Output the (X, Y) coordinate of the center of the cell containing the given text.  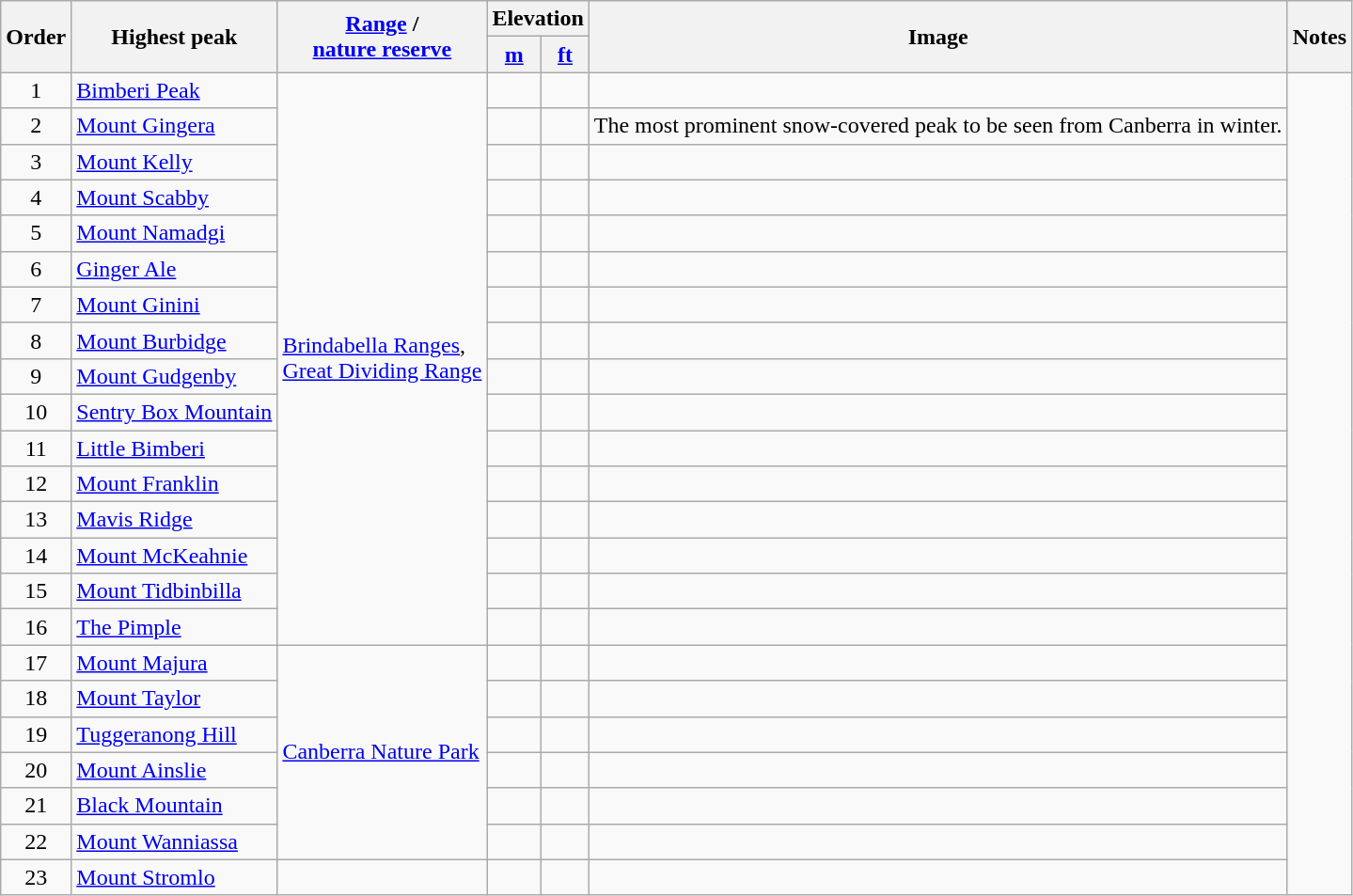
Notes (1319, 37)
22 (36, 841)
Mount Burbidge (175, 340)
2 (36, 126)
17 (36, 663)
Brindabella Ranges,Great Dividing Range (382, 359)
Mount McKeahnie (175, 556)
Mount Franklin (175, 484)
Mount Gingera (175, 126)
Mount Ainslie (175, 770)
11 (36, 448)
Mount Kelly (175, 162)
Mount Taylor (175, 699)
Bimberi Peak (175, 90)
Mount Stromlo (175, 877)
Mount Gudgenby (175, 376)
19 (36, 734)
Mount Majura (175, 663)
Canberra Nature Park (382, 752)
14 (36, 556)
15 (36, 591)
20 (36, 770)
Mount Wanniassa (175, 841)
Order (36, 37)
4 (36, 197)
Range /nature reserve (382, 37)
Tuggeranong Hill (175, 734)
12 (36, 484)
Black Mountain (175, 806)
7 (36, 305)
Mount Namadgi (175, 233)
21 (36, 806)
Ginger Ale (175, 269)
Mount Ginini (175, 305)
Sentry Box Mountain (175, 412)
Image (938, 37)
8 (36, 340)
13 (36, 520)
18 (36, 699)
23 (36, 877)
1 (36, 90)
Little Bimberi (175, 448)
Highest peak (175, 37)
Elevation (538, 19)
9 (36, 376)
3 (36, 162)
16 (36, 627)
6 (36, 269)
Mount Scabby (175, 197)
ft (565, 55)
Mavis Ridge (175, 520)
Mount Tidbinbilla (175, 591)
5 (36, 233)
The Pimple (175, 627)
m (514, 55)
10 (36, 412)
The most prominent snow-covered peak to be seen from Canberra in winter. (938, 126)
